Return [x, y] of the center of cell containing provided text 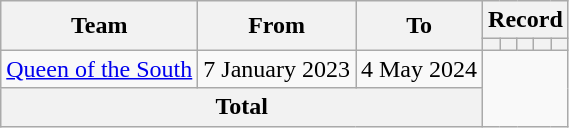
Total [242, 107]
4 May 2024 [420, 69]
Record [526, 20]
Team [100, 26]
Queen of the South [100, 69]
7 January 2023 [277, 69]
To [420, 26]
From [277, 26]
